Pinpoint the cell where the given text exists, returning its (x, y) midpoint coordinate. 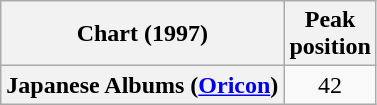
Peakposition (330, 34)
Chart (1997) (142, 34)
Japanese Albums (Oricon) (142, 85)
42 (330, 85)
